Search for the cell housing the specified text and yield its [X, Y] center coordinate. 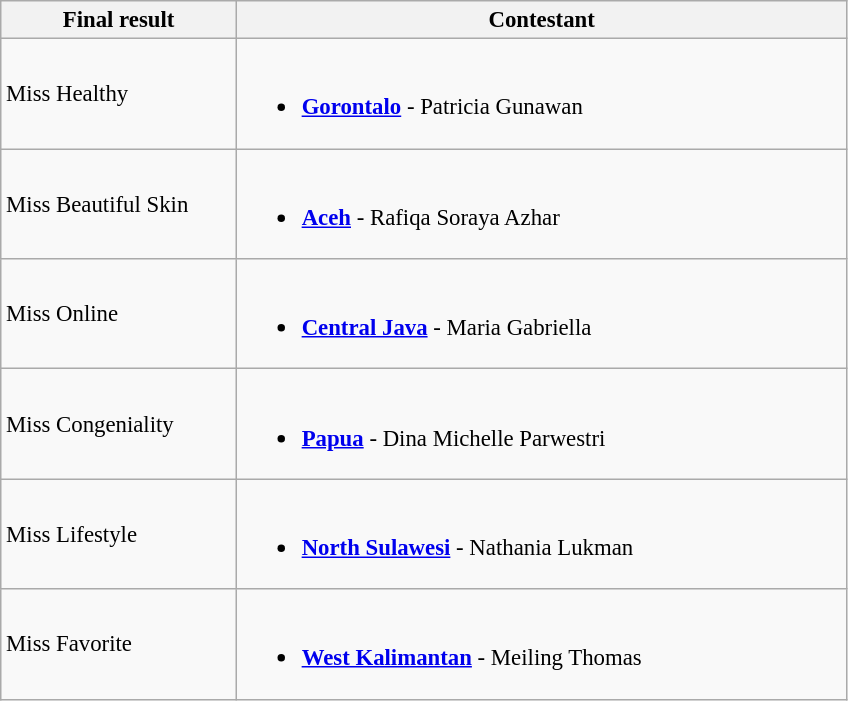
Miss Lifestyle [119, 534]
West Kalimantan - Meiling Thomas [542, 644]
Aceh - Rafiqa Soraya Azhar [542, 204]
Contestant [542, 20]
Miss Favorite [119, 644]
North Sulawesi - Nathania Lukman [542, 534]
Miss Online [119, 314]
Central Java - Maria Gabriella [542, 314]
Final result [119, 20]
Miss Congeniality [119, 424]
Miss Beautiful Skin [119, 204]
Gorontalo - Patricia Gunawan [542, 94]
Miss Healthy [119, 94]
Papua - Dina Michelle Parwestri [542, 424]
